Capture the cell that displays the provided text and extract its [x, y] central coordinate. 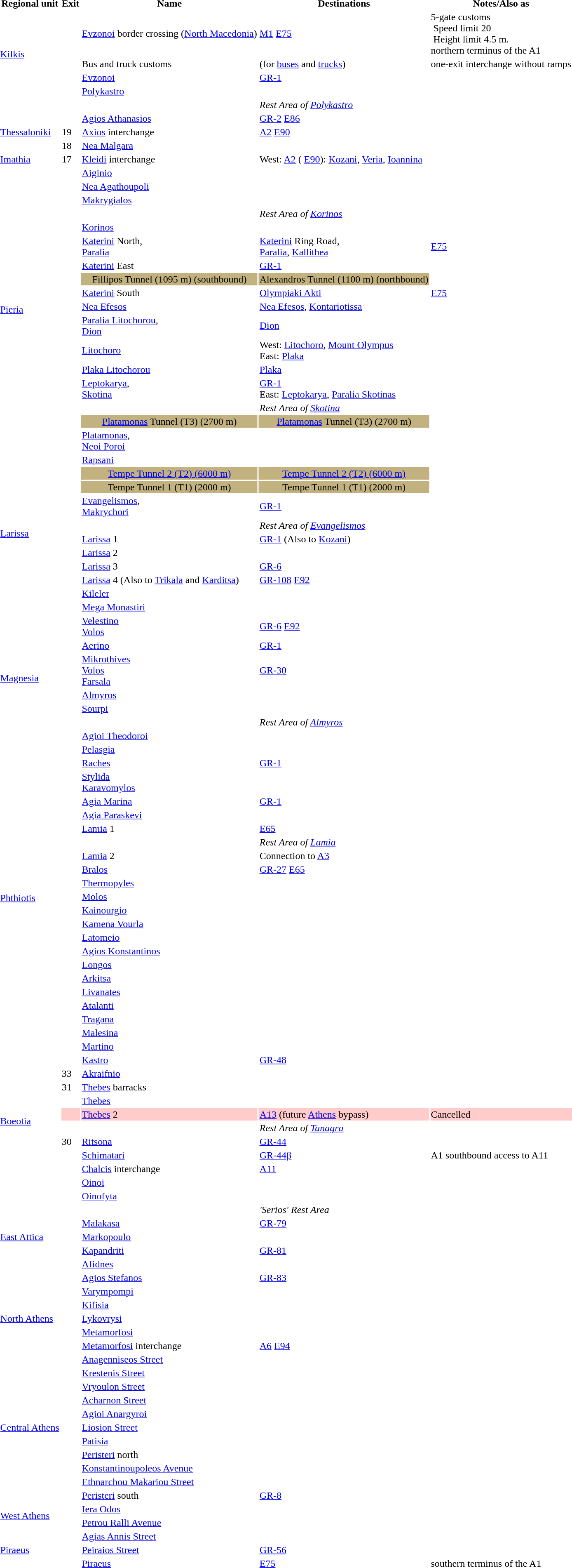
E65 [344, 829]
GR-1East: Leptokarya, Paralia Skotinas [344, 388]
Metamorfosi [169, 1332]
Petrou Ralli Avenue [169, 1523]
Kainourgio [169, 910]
GR-27 E65 [344, 869]
Atalanti [169, 1005]
19 [70, 132]
GR-44β [344, 1155]
Vryoulon Street [169, 1387]
Lamia 1 [169, 829]
Agios Konstantinos [169, 951]
Iera Odos [169, 1509]
Longos [169, 965]
Platamonas,Neoi Poroi [169, 440]
Katerini North,Paralia [169, 247]
Latomeio [169, 937]
Kifisia [169, 1305]
A13 (future Athens bypass) [344, 1114]
Rest Area of Almyros [344, 722]
Oinoi [169, 1182]
Makrygialos [169, 200]
GR-6 [344, 566]
West: Litochoro, Mount OlympusEast: Plaka [344, 351]
GR-83 [344, 1278]
Larissa 3 [169, 566]
GR-108 E92 [344, 580]
Varympompi [169, 1291]
Aiginio [169, 173]
Rest Area of Lamia [344, 842]
Thebes [169, 1101]
Agia Paraskevi [169, 815]
18 [70, 146]
Agias Annis Street [169, 1536]
VelestinoVolos [169, 626]
Lykovrysi [169, 1318]
West: A2 ( E90): Kozani, Veria, Ioannina [344, 159]
Evzonoi [169, 78]
Paralia Litochorou,Dion [169, 326]
Rest Area of Evangelismos [344, 525]
Nea Efesos, Kontariotissa [344, 306]
Rest Area of Polykastro [344, 105]
Molos [169, 897]
A6 E94 [344, 1346]
Liosion Street [169, 1427]
Alexandros Tunnel (1100 m) (northbound) [344, 279]
Olympiaki Akti [344, 293]
Bralos [169, 869]
Agioi Theodoroi [169, 736]
Agioi Anargyroi [169, 1414]
Akraifnio [169, 1074]
Fillipos Tunnel (1095 m) (southbound) [169, 279]
Dion [344, 326]
Bus and truck customs [169, 64]
5-gate customs Speed limit 20 Height limit 4.5 m.northern terminus of the A1 [501, 34]
Nea Agathoupoli [169, 186]
Sourpi [169, 709]
GR-8 [344, 1495]
Konstantinoupoleos Avenue [169, 1468]
17 [70, 159]
GR-48 [344, 1060]
Nea Malgara [169, 146]
Livanates [169, 992]
Almyros [169, 695]
Evangelismos,Makrychori [169, 506]
Larissa 4 (Also to Trikala and Karditsa) [169, 580]
Nea Efesos [169, 306]
A1 southbound access to A11 [501, 1155]
Polykastro [169, 91]
Litochoro [169, 351]
GR-1 (Also to Kozani) [344, 539]
31 [70, 1087]
Plaka Litochorou [169, 370]
Ethnarchou Makariou Street [169, 1482]
Plaka [344, 370]
Malesina [169, 1033]
Patisia [169, 1441]
Axios interchange [169, 132]
33 [70, 1074]
GR-2 E86 [344, 118]
Leptokarya,Skotina [169, 388]
Acharnon Street [169, 1400]
Kastro [169, 1060]
Agios Stefanos [169, 1278]
'Serios' Rest Area [344, 1210]
Metamorfosi interchange [169, 1346]
Chalcis interchange [169, 1169]
Afidnes [169, 1264]
Evzonoi border crossing (North Macedonia) [169, 34]
Markopoulo [169, 1237]
GR-56 [344, 1550]
Tragana [169, 1019]
30 [70, 1142]
Arkitsa [169, 978]
Larissa 1 [169, 539]
Thebes 2 [169, 1114]
Kapandriti [169, 1250]
Katerini Ring Road, Paralia, Kallithea [344, 247]
Martino [169, 1046]
Pelasgia [169, 749]
M1 E75 [344, 34]
GR-30 [344, 670]
Rest Area of Skotina [344, 408]
Thermopyles [169, 883]
Kamena Vourla [169, 924]
Lamia 2 [169, 856]
Aerino [169, 645]
Thebes barracks [169, 1087]
Cancelled [501, 1114]
Krestenis Street [169, 1373]
GR-6 E92 [344, 626]
Kileler [169, 593]
GR-79 [344, 1223]
Schimatari [169, 1155]
MikrothivesVolosFarsala [169, 670]
Peristeri north [169, 1455]
Ritsona [169, 1142]
A2 E90 [344, 132]
Agia Marina [169, 801]
Anagenniseos Street [169, 1359]
Kleidi interchange [169, 159]
Peristeri south [169, 1495]
Katerini South [169, 293]
Rest Area of Tanagra [344, 1128]
one-exit interchange without ramps [501, 64]
Oinofyta [169, 1196]
StylidaKaravomylos [169, 782]
Raches [169, 763]
Connection to A3 [344, 856]
A11 [344, 1169]
Korinos [169, 227]
Larissa 2 [169, 553]
GR-44 [344, 1142]
Agios Athanasios [169, 118]
Peiraios Street [169, 1550]
(for buses and trucks) [344, 64]
Rapsani [169, 460]
Malakasa [169, 1223]
Rest Area of Korinos [344, 214]
Mega Monastiri [169, 607]
GR-81 [344, 1250]
Katerini East [169, 266]
